Determine the [X, Y] coordinate at the center of the cell enclosing the given text.  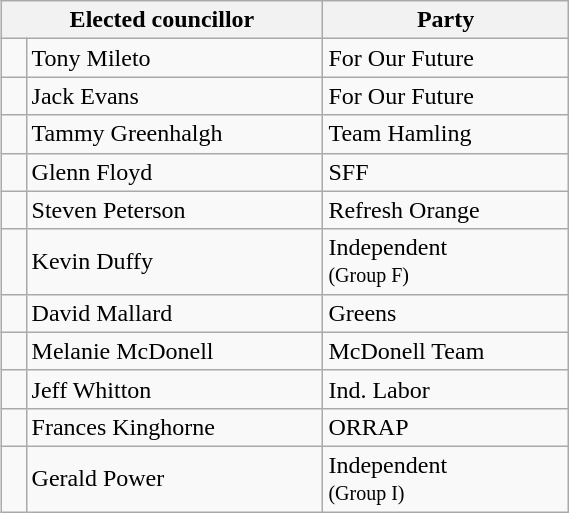
Glenn Floyd [174, 172]
Ind. Labor [446, 389]
McDonell Team [446, 351]
Frances Kinghorne [174, 427]
Greens [446, 313]
David Mallard [174, 313]
Team Hamling [446, 134]
Independent (Group I) [446, 478]
Independent (Group F) [446, 262]
Refresh Orange [446, 210]
SFF [446, 172]
Tony Mileto [174, 58]
Jeff Whitton [174, 389]
Gerald Power [174, 478]
Party [446, 20]
ORRAP [446, 427]
Steven Peterson [174, 210]
Jack Evans [174, 96]
Elected councillor [162, 20]
Melanie McDonell [174, 351]
Kevin Duffy [174, 262]
Tammy Greenhalgh [174, 134]
